Scan for the cell matching the given text and deliver its (x, y) coordinate at center. 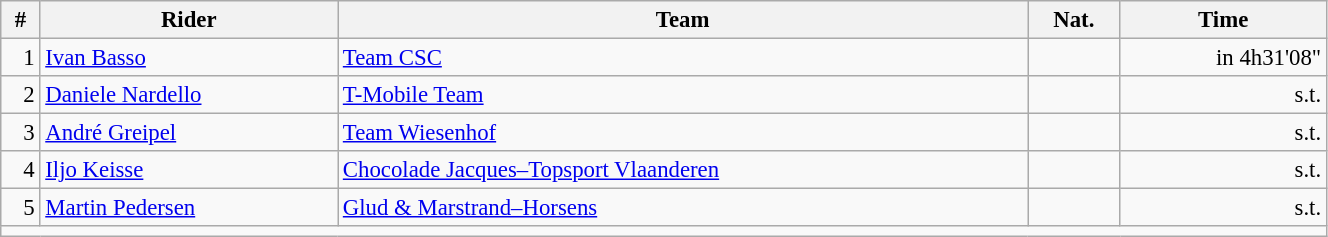
Glud & Marstrand–Horsens (683, 208)
Rider (189, 20)
in 4h31'08" (1224, 58)
T-Mobile Team (683, 95)
Nat. (1074, 20)
Daniele Nardello (189, 95)
1 (20, 58)
4 (20, 170)
Team CSC (683, 58)
# (20, 20)
Iljo Keisse (189, 170)
5 (20, 208)
Team Wiesenhof (683, 133)
Time (1224, 20)
Martin Pedersen (189, 208)
André Greipel (189, 133)
2 (20, 95)
3 (20, 133)
Team (683, 20)
Chocolade Jacques–Topsport Vlaanderen (683, 170)
Ivan Basso (189, 58)
